Find where the given text appears and provide that cell's center as [x, y] coordinate. 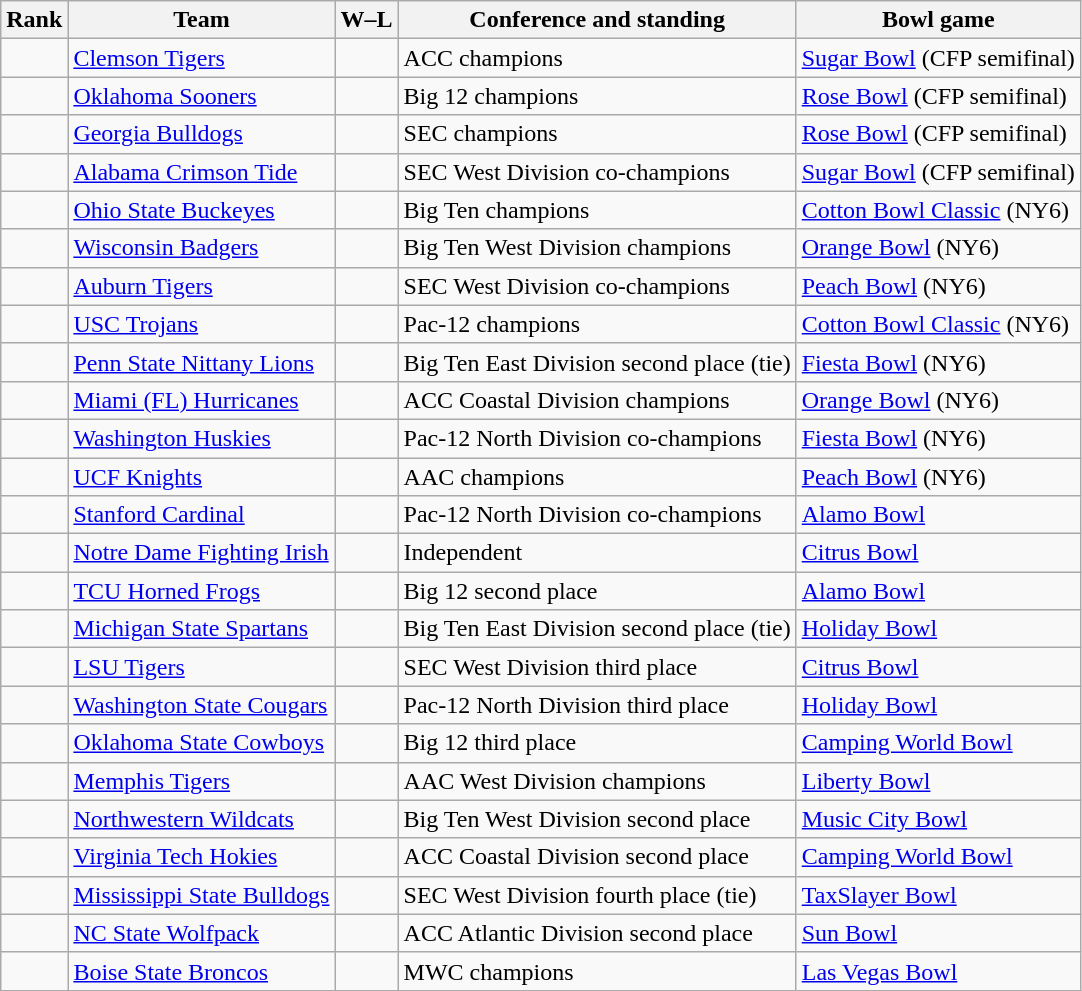
USC Trojans [202, 324]
Conference and standing [597, 20]
Liberty Bowl [938, 781]
NC State Wolfpack [202, 933]
Big Ten West Division second place [597, 819]
Northwestern Wildcats [202, 819]
Las Vegas Bowl [938, 971]
LSU Tigers [202, 667]
Independent [597, 553]
Washington Huskies [202, 438]
Pac-12 champions [597, 324]
ACC champions [597, 58]
UCF Knights [202, 477]
Rank [34, 20]
Boise State Broncos [202, 971]
Ohio State Buckeyes [202, 210]
TaxSlayer Bowl [938, 895]
Alabama Crimson Tide [202, 172]
Auburn Tigers [202, 286]
Big 12 third place [597, 743]
Virginia Tech Hokies [202, 857]
SEC champions [597, 134]
Georgia Bulldogs [202, 134]
Penn State Nittany Lions [202, 362]
Clemson Tigers [202, 58]
ACC Atlantic Division second place [597, 933]
Sun Bowl [938, 933]
Mississippi State Bulldogs [202, 895]
ACC Coastal Division second place [597, 857]
Wisconsin Badgers [202, 248]
SEC West Division fourth place (tie) [597, 895]
Team [202, 20]
MWC champions [597, 971]
Big 12 champions [597, 96]
SEC West Division third place [597, 667]
ACC Coastal Division champions [597, 400]
Big Ten West Division champions [597, 248]
Memphis Tigers [202, 781]
Big 12 second place [597, 591]
Miami (FL) Hurricanes [202, 400]
Big Ten champions [597, 210]
TCU Horned Frogs [202, 591]
Oklahoma State Cowboys [202, 743]
AAC West Division champions [597, 781]
Washington State Cougars [202, 705]
Bowl game [938, 20]
AAC champions [597, 477]
Notre Dame Fighting Irish [202, 553]
Pac-12 North Division third place [597, 705]
Oklahoma Sooners [202, 96]
Music City Bowl [938, 819]
Michigan State Spartans [202, 629]
W–L [366, 20]
Stanford Cardinal [202, 515]
